From the cell containing the given text, extract its center point as (X, Y) coordinate. 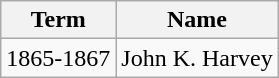
Term (58, 20)
Name (197, 20)
1865-1867 (58, 58)
John K. Harvey (197, 58)
